Search for the cell housing the specified text and yield its [X, Y] center coordinate. 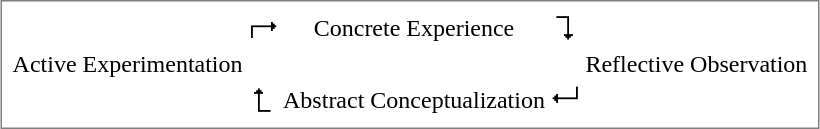
⮠ [565, 100]
Concrete Experience [414, 28]
Reflective Observation [696, 65]
⮣ [263, 28]
⮤ [263, 100]
Active Experimentation [128, 65]
⮧ [565, 28]
Abstract Conceptualization [414, 100]
